Search for the cell housing the specified text and yield its (X, Y) center coordinate. 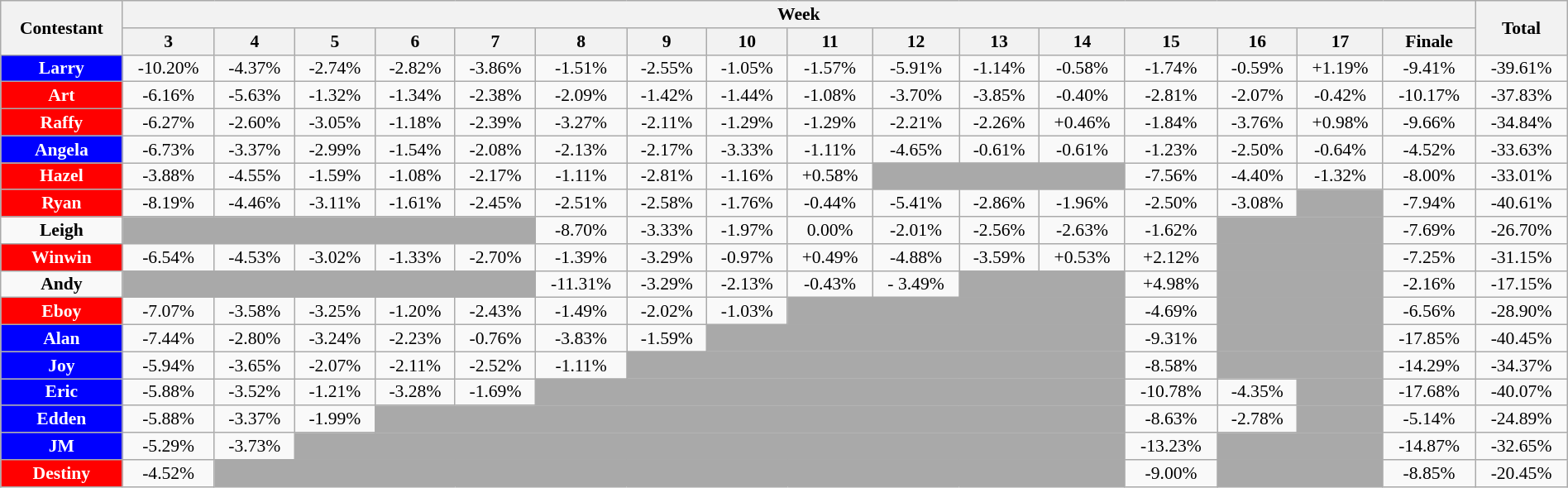
-3.28% (415, 392)
Edden (61, 420)
-28.90% (1522, 311)
-2.99% (334, 149)
+0.98% (1341, 122)
+0.46% (1083, 122)
-33.63% (1522, 149)
Ryan (61, 203)
-4.53% (255, 258)
17 (1341, 41)
-34.37% (1522, 366)
-1.33% (415, 258)
+0.53% (1083, 258)
-9.41% (1429, 68)
-3.25% (334, 311)
-2.56% (999, 230)
-1.14% (999, 68)
-17.68% (1429, 392)
-2.39% (495, 122)
-1.96% (1083, 203)
-24.89% (1522, 420)
-1.42% (667, 96)
Larry (61, 68)
-1.05% (748, 68)
-3.88% (169, 177)
-3.85% (999, 96)
Hazel (61, 177)
-6.73% (169, 149)
-2.45% (495, 203)
-8.85% (1429, 473)
-3.58% (255, 311)
-3.11% (334, 203)
-6.54% (169, 258)
-1.23% (1171, 149)
+4.98% (1171, 285)
6 (415, 41)
-0.43% (830, 285)
+1.19% (1341, 68)
-5.41% (915, 203)
-1.54% (415, 149)
-1.62% (1171, 230)
14 (1083, 41)
Alan (61, 339)
-2.70% (495, 258)
-1.84% (1171, 122)
-4.65% (915, 149)
-3.86% (495, 68)
-0.76% (495, 339)
-4.69% (1171, 311)
-5.14% (1429, 420)
-2.74% (334, 68)
-14.87% (1429, 447)
-2.82% (415, 68)
-0.59% (1257, 68)
-40.07% (1522, 392)
-2.58% (667, 203)
+0.49% (830, 258)
-1.69% (495, 392)
-0.44% (830, 203)
-2.78% (1257, 420)
-1.39% (581, 258)
-5.94% (169, 366)
-6.16% (169, 96)
-31.15% (1522, 258)
-1.51% (581, 68)
-5.63% (255, 96)
Total (1522, 28)
-7.94% (1429, 203)
-2.86% (999, 203)
-8.63% (1171, 420)
-3.24% (334, 339)
JM (61, 447)
-3.76% (1257, 122)
-7.56% (1171, 177)
-3.27% (581, 122)
-10.78% (1171, 392)
-7.25% (1429, 258)
-3.59% (999, 258)
Angela (61, 149)
-1.61% (415, 203)
-0.40% (1083, 96)
-1.16% (748, 177)
-2.16% (1429, 285)
Finale (1429, 41)
-9.31% (1171, 339)
-8.19% (169, 203)
Destiny (61, 473)
-2.55% (667, 68)
-0.58% (1083, 68)
12 (915, 41)
-11.31% (581, 285)
-2.08% (495, 149)
-2.02% (667, 311)
-7.07% (169, 311)
-9.00% (1171, 473)
-2.09% (581, 96)
-13.23% (1171, 447)
10 (748, 41)
-1.44% (748, 96)
-0.42% (1341, 96)
Raffy (61, 122)
-3.65% (255, 366)
Joy (61, 366)
-3.52% (255, 392)
Eboy (61, 311)
-1.49% (581, 311)
-26.70% (1522, 230)
-2.60% (255, 122)
7 (495, 41)
-33.01% (1522, 177)
4 (255, 41)
-4.37% (255, 68)
-9.66% (1429, 122)
-3.05% (334, 122)
3 (169, 41)
-8.00% (1429, 177)
-3.83% (581, 339)
0.00% (830, 230)
-14.29% (1429, 366)
-17.85% (1429, 339)
-7.44% (169, 339)
Winwin (61, 258)
-6.56% (1429, 311)
-3.70% (915, 96)
-5.91% (915, 68)
-4.40% (1257, 177)
-3.02% (334, 258)
16 (1257, 41)
-2.26% (999, 122)
-2.80% (255, 339)
13 (999, 41)
-10.17% (1429, 96)
+2.12% (1171, 258)
-1.97% (748, 230)
Week (799, 15)
-0.64% (1341, 149)
-1.57% (830, 68)
Contestant (61, 28)
-40.61% (1522, 203)
-3.73% (255, 447)
9 (667, 41)
-2.52% (495, 366)
-2.21% (915, 122)
-34.84% (1522, 122)
-40.45% (1522, 339)
-4.55% (255, 177)
11 (830, 41)
-7.69% (1429, 230)
+0.58% (830, 177)
-1.76% (748, 203)
15 (1171, 41)
-2.01% (915, 230)
-3.08% (1257, 203)
-8.70% (581, 230)
-2.43% (495, 311)
-2.51% (581, 203)
-4.88% (915, 258)
-1.18% (415, 122)
-1.74% (1171, 68)
- 3.49% (915, 285)
-32.65% (1522, 447)
-2.63% (1083, 230)
-2.23% (415, 339)
-1.99% (334, 420)
8 (581, 41)
Leigh (61, 230)
Andy (61, 285)
-0.97% (748, 258)
Art (61, 96)
-1.21% (334, 392)
-37.83% (1522, 96)
-8.58% (1171, 366)
-1.34% (415, 96)
-4.35% (1257, 392)
-6.27% (169, 122)
-39.61% (1522, 68)
-4.46% (255, 203)
-10.20% (169, 68)
-5.29% (169, 447)
-17.15% (1522, 285)
-20.45% (1522, 473)
Eric (61, 392)
-1.03% (748, 311)
-2.38% (495, 96)
5 (334, 41)
-1.20% (415, 311)
